Locate the cell with the specified text and output its (X, Y) center coordinate. 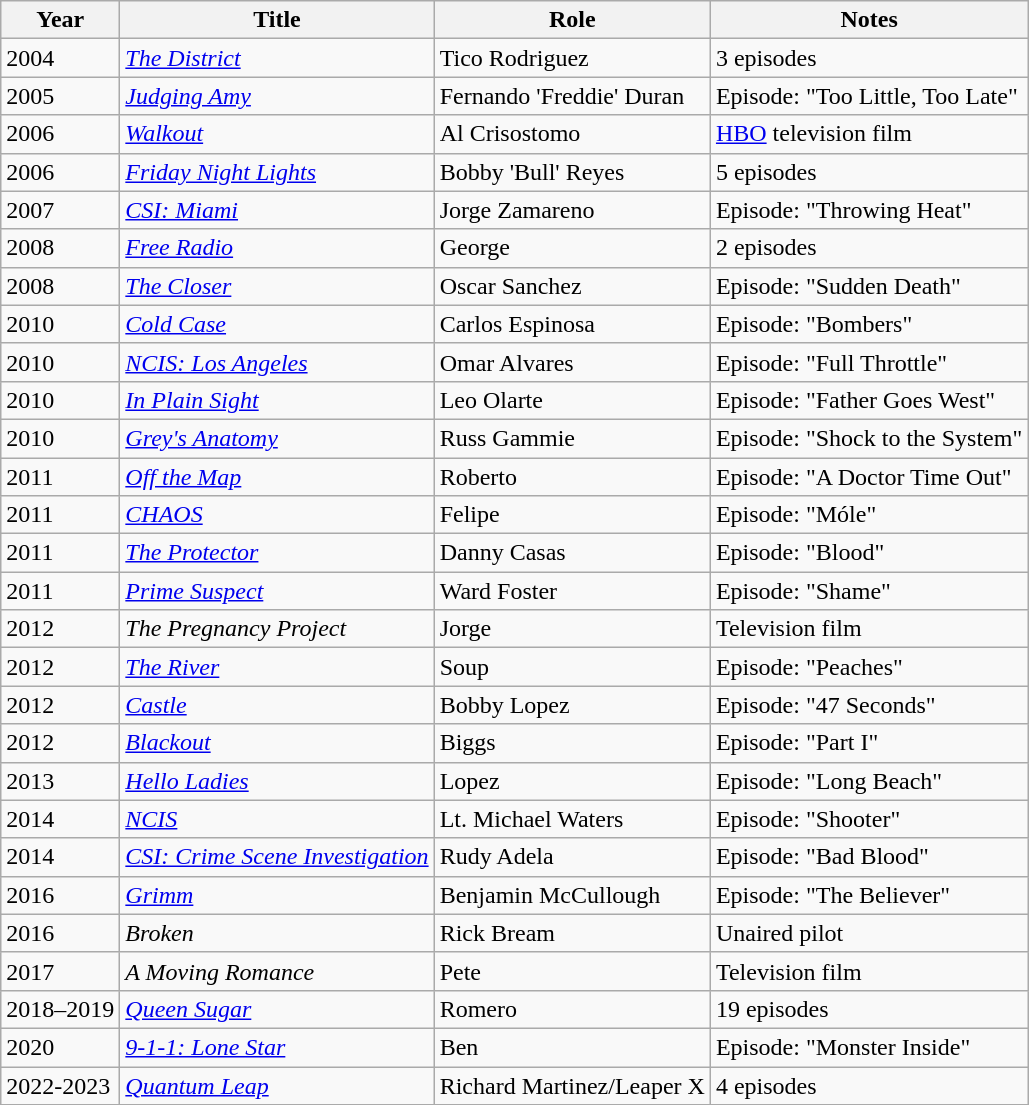
Grey's Anatomy (277, 438)
Tico Rodriguez (572, 58)
The Pregnancy Project (277, 629)
Year (60, 20)
5 episodes (868, 172)
2013 (60, 781)
Bobby Lopez (572, 705)
The River (277, 667)
Roberto (572, 477)
Grimm (277, 895)
Queen Sugar (277, 1009)
Episode: "Sudden Death" (868, 286)
Rudy Adela (572, 857)
2018–2019 (60, 1009)
Episode: "Bombers" (868, 324)
CSI: Crime Scene Investigation (277, 857)
Walkout (277, 134)
In Plain Sight (277, 400)
3 episodes (868, 58)
2007 (60, 210)
CHAOS (277, 515)
Lt. Michael Waters (572, 819)
Episode: "Father Goes West" (868, 400)
Broken (277, 933)
Episode: "The Believer" (868, 895)
Role (572, 20)
Bobby 'Bull' Reyes (572, 172)
HBO television film (868, 134)
Hello Ladies (277, 781)
Ward Foster (572, 591)
Episode: "Part I" (868, 743)
Unaired pilot (868, 933)
Oscar Sanchez (572, 286)
Biggs (572, 743)
2 episodes (868, 248)
Episode: "Bad Blood" (868, 857)
Fernando 'Freddie' Duran (572, 96)
Episode: "Peaches" (868, 667)
Ben (572, 1047)
Episode: "Blood" (868, 553)
The District (277, 58)
Jorge Zamareno (572, 210)
2004 (60, 58)
Quantum Leap (277, 1085)
Episode: "Shock to the System" (868, 438)
Episode: "Shame" (868, 591)
Al Crisostomo (572, 134)
Richard Martinez/Leaper X (572, 1085)
Title (277, 20)
Cold Case (277, 324)
Omar Alvares (572, 362)
Off the Map (277, 477)
Benjamin McCullough (572, 895)
Soup (572, 667)
2020 (60, 1047)
Lopez (572, 781)
Episode: "Móle" (868, 515)
19 episodes (868, 1009)
Blackout (277, 743)
Friday Night Lights (277, 172)
Episode: "Long Beach" (868, 781)
Danny Casas (572, 553)
2017 (60, 971)
2005 (60, 96)
Castle (277, 705)
Prime Suspect (277, 591)
2022-2023 (60, 1085)
Pete (572, 971)
Leo Olarte (572, 400)
The Closer (277, 286)
Episode: "47 Seconds" (868, 705)
NCIS: Los Angeles (277, 362)
Episode: "Throwing Heat" (868, 210)
Episode: "Too Little, Too Late" (868, 96)
Rick Bream (572, 933)
Notes (868, 20)
Episode: "Monster Inside" (868, 1047)
Felipe (572, 515)
Jorge (572, 629)
9-1-1: Lone Star (277, 1047)
Romero (572, 1009)
Russ Gammie (572, 438)
George (572, 248)
Carlos Espinosa (572, 324)
Episode: "A Doctor Time Out" (868, 477)
NCIS (277, 819)
Judging Amy (277, 96)
The Protector (277, 553)
4 episodes (868, 1085)
A Moving Romance (277, 971)
CSI: Miami (277, 210)
Free Radio (277, 248)
Episode: "Full Throttle" (868, 362)
Episode: "Shooter" (868, 819)
